Determine the [X, Y] coordinate at the center of the cell enclosing the given text.  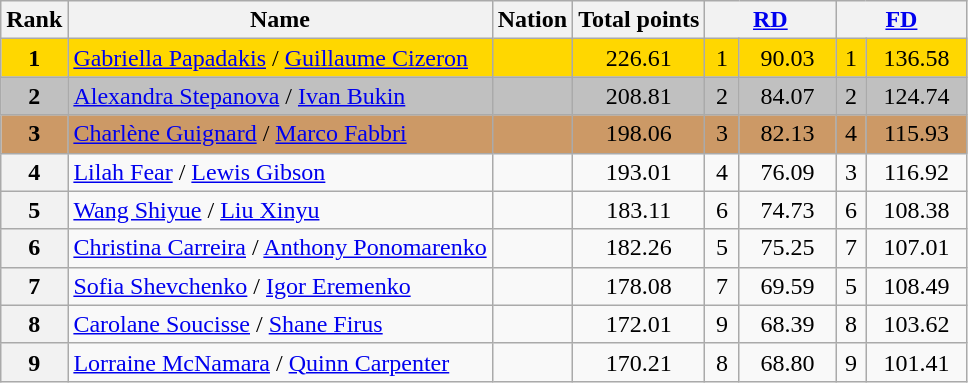
Rank [34, 20]
116.92 [916, 172]
74.73 [788, 210]
Sofia Shevchenko / Igor Eremenko [280, 286]
82.13 [788, 134]
172.01 [639, 324]
183.11 [639, 210]
101.41 [916, 362]
69.59 [788, 286]
Alexandra Stepanova / Ivan Bukin [280, 96]
Gabriella Papadakis / Guillaume Cizeron [280, 58]
170.21 [639, 362]
115.93 [916, 134]
Name [280, 20]
Total points [639, 20]
RD [770, 20]
68.39 [788, 324]
68.80 [788, 362]
208.81 [639, 96]
Lilah Fear / Lewis Gibson [280, 172]
Lorraine McNamara / Quinn Carpenter [280, 362]
107.01 [916, 248]
90.03 [788, 58]
Charlène Guignard / Marco Fabbri [280, 134]
76.09 [788, 172]
198.06 [639, 134]
Carolane Soucisse / Shane Firus [280, 324]
193.01 [639, 172]
124.74 [916, 96]
108.49 [916, 286]
103.62 [916, 324]
75.25 [788, 248]
182.26 [639, 248]
108.38 [916, 210]
136.58 [916, 58]
Nation [532, 20]
Wang Shiyue / Liu Xinyu [280, 210]
Christina Carreira / Anthony Ponomarenko [280, 248]
84.07 [788, 96]
226.61 [639, 58]
FD [902, 20]
178.08 [639, 286]
